Output the [X, Y] coordinate of the center of the cell containing the given text.  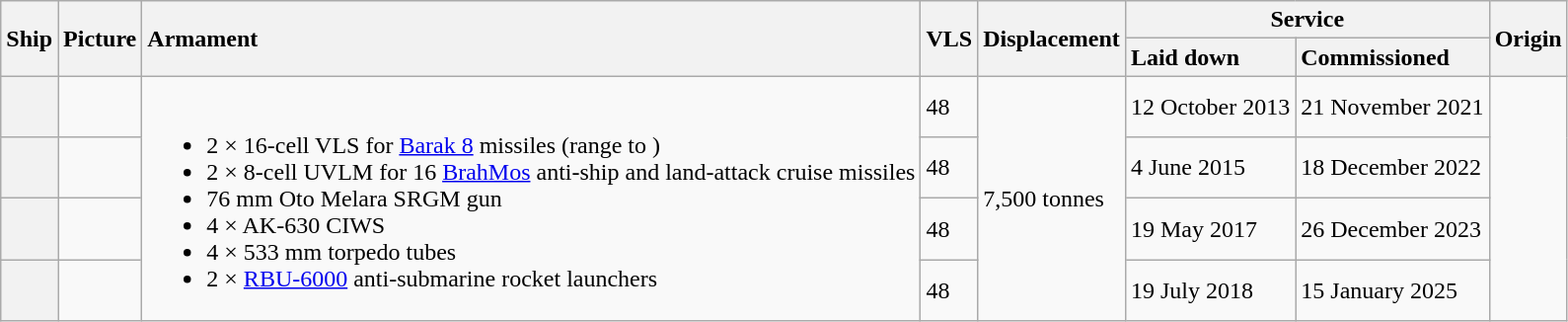
26 December 2023 [1392, 229]
19 July 2018 [1210, 290]
4 June 2015 [1210, 168]
Armament [531, 39]
Displacement [1052, 39]
19 May 2017 [1210, 229]
VLS [949, 39]
15 January 2025 [1392, 290]
21 November 2021 [1392, 107]
7,500 tonnes [1052, 199]
Service [1307, 20]
Laid down [1210, 57]
18 December 2022 [1392, 168]
Origin [1528, 39]
Ship [30, 39]
Picture [101, 39]
12 October 2013 [1210, 107]
Commissioned [1392, 57]
